Capture the cell that displays the provided text and extract its [X, Y] central coordinate. 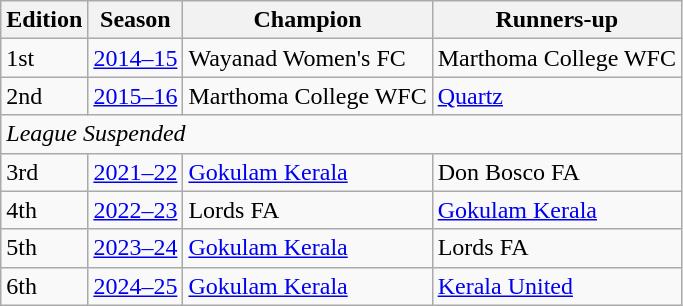
2021–22 [136, 172]
Wayanad Women's FC [308, 58]
Champion [308, 20]
4th [44, 210]
Edition [44, 20]
1st [44, 58]
League Suspended [342, 134]
2015–16 [136, 96]
3rd [44, 172]
2024–25 [136, 286]
6th [44, 286]
Runners-up [556, 20]
2022–23 [136, 210]
Quartz [556, 96]
5th [44, 248]
2023–24 [136, 248]
Don Bosco FA [556, 172]
Season [136, 20]
2nd [44, 96]
Kerala United [556, 286]
2014–15 [136, 58]
